Scan for the cell matching the given text and deliver its [X, Y] coordinate at center. 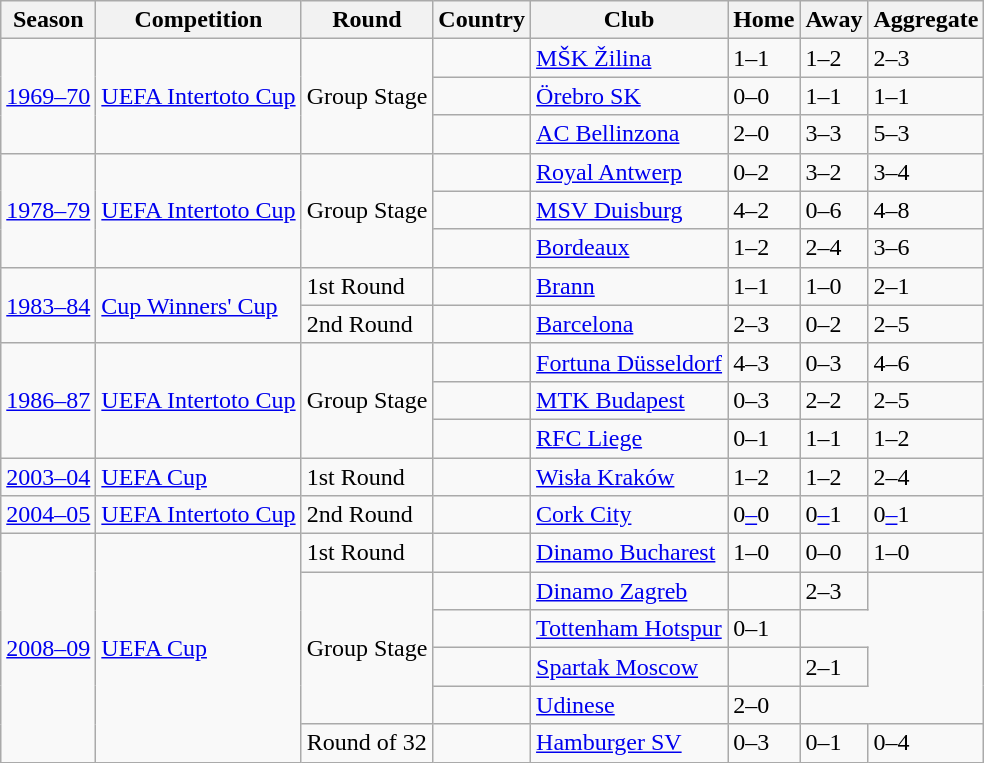
1986–87 [48, 400]
4–6 [926, 362]
RFC Liege [630, 438]
2003–04 [48, 477]
Royal Antwerp [630, 172]
2008–09 [48, 648]
5–3 [926, 134]
Aggregate [926, 20]
0–6 [834, 210]
Brann [630, 286]
Barcelona [630, 324]
MTK Budapest [630, 400]
Spartak Moscow [630, 667]
Country [482, 20]
Round of 32 [367, 743]
Away [834, 20]
Dinamo Bucharest [630, 553]
Hamburger SV [630, 743]
Season [48, 20]
4–3 [764, 362]
Wisła Kraków [630, 477]
0–4 [926, 743]
Fortuna Düsseldorf [630, 362]
Cup Winners' Cup [198, 305]
MSV Duisburg [630, 210]
3–2 [834, 172]
Competition [198, 20]
4–8 [926, 210]
Örebro SK [630, 96]
3–3 [834, 134]
1983–84 [48, 305]
Home [764, 20]
Udinese [630, 705]
Bordeaux [630, 248]
AC Bellinzona [630, 134]
Tottenham Hotspur [630, 629]
Cork City [630, 515]
1969–70 [48, 96]
MŠK Žilina [630, 58]
2004–05 [48, 515]
1978–79 [48, 210]
Club [630, 20]
4–2 [764, 210]
Round [367, 20]
3–6 [926, 248]
Dinamo Zagreb [630, 591]
2–2 [834, 400]
3–4 [926, 172]
